Determine the [x, y] coordinate at the center of the cell enclosing the given text.  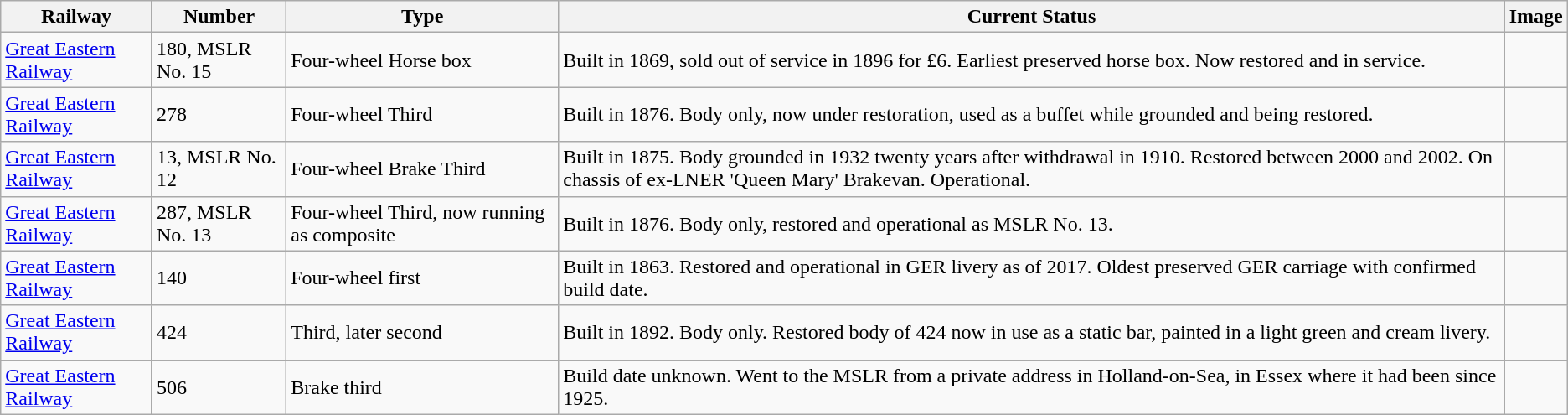
Third, later second [422, 332]
Built in 1892. Body only. Restored body of 424 now in use as a static bar, painted in a light green and cream livery. [1032, 332]
Image [1536, 17]
Built in 1876. Body only, restored and operational as MSLR No. 13. [1032, 223]
Number [219, 17]
Four-wheel first [422, 278]
Built in 1876. Body only, now under restoration, used as a buffet while grounded and being restored. [1032, 114]
Built in 1869, sold out of service in 1896 for £6. Earliest preserved horse box. Now restored and in service. [1032, 60]
287, MSLR No. 13 [219, 223]
13, MSLR No. 12 [219, 169]
140 [219, 278]
Railway [77, 17]
Type [422, 17]
180, MSLR No. 15 [219, 60]
Four-wheel Third, now running as composite [422, 223]
506 [219, 387]
Four-wheel Brake Third [422, 169]
278 [219, 114]
424 [219, 332]
Four-wheel Horse box [422, 60]
Brake third [422, 387]
Build date unknown. Went to the MSLR from a private address in Holland-on-Sea, in Essex where it had been since 1925. [1032, 387]
Built in 1863. Restored and operational in GER livery as of 2017. Oldest preserved GER carriage with confirmed build date. [1032, 278]
Current Status [1032, 17]
Four-wheel Third [422, 114]
